Scan for the cell matching the given text and deliver its (x, y) coordinate at center. 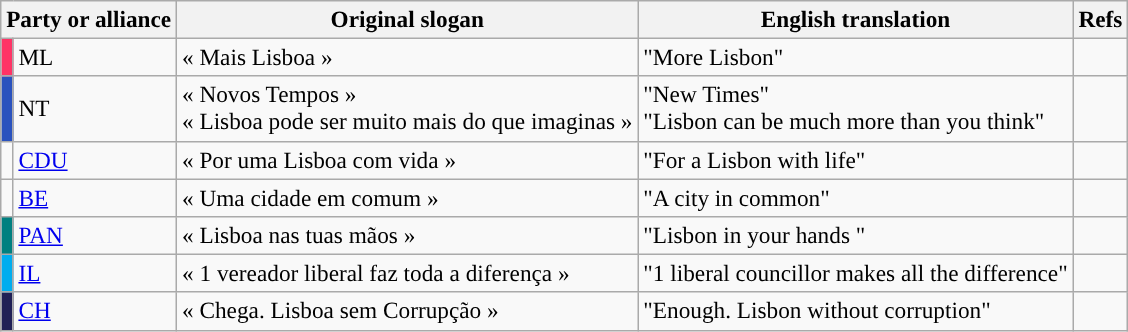
"Enough. Lisbon without corruption" (856, 311)
CH (95, 311)
"For a Lisbon with life" (856, 160)
« 1 vereador liberal faz toda a diferença » (408, 273)
CDU (95, 160)
ML (95, 57)
Refs (1100, 19)
« Lisboa nas tuas mãos » (408, 235)
Original slogan (408, 19)
"Lisbon in your hands " (856, 235)
NT (95, 108)
PAN (95, 235)
"1 liberal councillor makes all the difference" (856, 273)
« Uma cidade em comum » (408, 197)
BE (95, 197)
English translation (856, 19)
Party or alliance (89, 19)
IL (95, 273)
« Mais Lisboa » (408, 57)
"More Lisbon" (856, 57)
« Por uma Lisboa com vida » (408, 160)
"A city in common" (856, 197)
"New Times""Lisbon can be much more than you think" (856, 108)
« Novos Tempos »« Lisboa pode ser muito mais do que imaginas » (408, 108)
« Chega. Lisboa sem Corrupção » (408, 311)
